From the cell containing the given text, extract its center point as [x, y] coordinate. 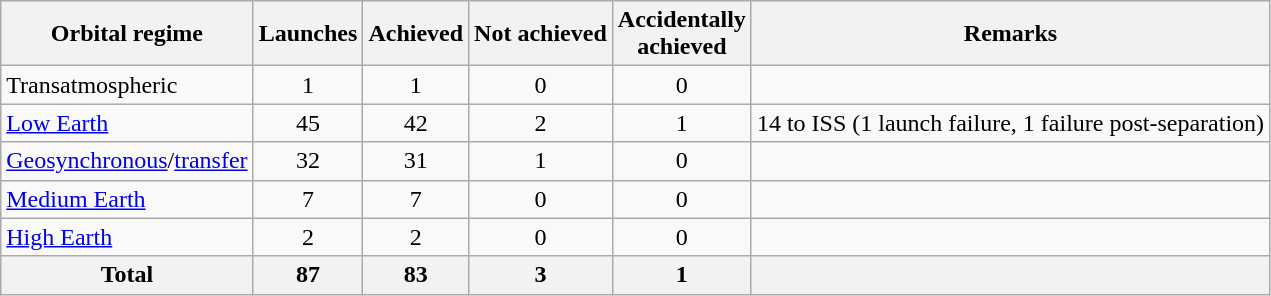
Remarks [1010, 34]
Medium Earth [127, 199]
Launches [308, 34]
32 [308, 161]
83 [416, 275]
87 [308, 275]
Transatmospheric [127, 85]
Not achieved [541, 34]
Orbital regime [127, 34]
31 [416, 161]
42 [416, 123]
High Earth [127, 237]
3 [541, 275]
Geosynchronous/transfer [127, 161]
45 [308, 123]
Low Earth [127, 123]
Accidentallyachieved [682, 34]
14 to ISS (1 launch failure, 1 failure post-separation) [1010, 123]
Total [127, 275]
Achieved [416, 34]
